From the cell containing the given text, extract its center point as [X, Y] coordinate. 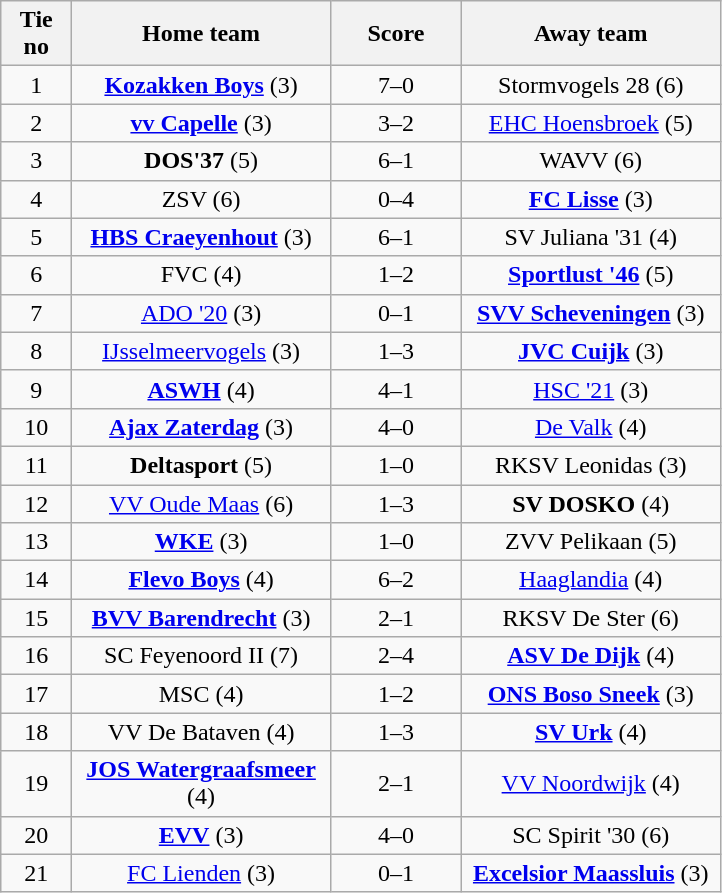
1 [36, 85]
FVC (4) [202, 275]
WAVV (6) [590, 161]
Stormvogels 28 (6) [590, 85]
8 [36, 351]
De Valk (4) [590, 427]
ZVV Pelikaan (5) [590, 542]
Away team [590, 34]
JOS Watergraafsmeer (4) [202, 784]
IJsselmeervogels (3) [202, 351]
EHC Hoensbroek (5) [590, 123]
9 [36, 389]
HSC '21 (3) [590, 389]
DOS'37 (5) [202, 161]
Score [396, 34]
Ajax Zaterdag (3) [202, 427]
6 [36, 275]
FC Lisse (3) [590, 199]
4 [36, 199]
WKE (3) [202, 542]
VV Noordwijk (4) [590, 784]
Kozakken Boys (3) [202, 85]
12 [36, 503]
15 [36, 618]
17 [36, 694]
EVV (3) [202, 835]
VV Oude Maas (6) [202, 503]
Sportlust '46 (5) [590, 275]
Excelsior Maassluis (3) [590, 873]
FC Lienden (3) [202, 873]
3–2 [396, 123]
SC Spirit '30 (6) [590, 835]
13 [36, 542]
3 [36, 161]
SVV Scheveningen (3) [590, 313]
SV Juliana '31 (4) [590, 237]
0–4 [396, 199]
18 [36, 732]
7–0 [396, 85]
SC Feyenoord II (7) [202, 656]
20 [36, 835]
ASWH (4) [202, 389]
5 [36, 237]
2–4 [396, 656]
RKSV De Ster (6) [590, 618]
6–2 [396, 580]
19 [36, 784]
16 [36, 656]
JVC Cuijk (3) [590, 351]
11 [36, 465]
ONS Boso Sneek (3) [590, 694]
vv Capelle (3) [202, 123]
10 [36, 427]
SV Urk (4) [590, 732]
RKSV Leonidas (3) [590, 465]
4–1 [396, 389]
Home team [202, 34]
ADO '20 (3) [202, 313]
VV De Bataven (4) [202, 732]
2 [36, 123]
BVV Barendrecht (3) [202, 618]
SV DOSKO (4) [590, 503]
14 [36, 580]
Deltasport (5) [202, 465]
ASV De Dijk (4) [590, 656]
7 [36, 313]
Haaglandia (4) [590, 580]
21 [36, 873]
MSC (4) [202, 694]
Tie no [36, 34]
Flevo Boys (4) [202, 580]
HBS Craeyenhout (3) [202, 237]
ZSV (6) [202, 199]
